Identify which cell holds the provided text, then report its [X, Y] central coordinate. 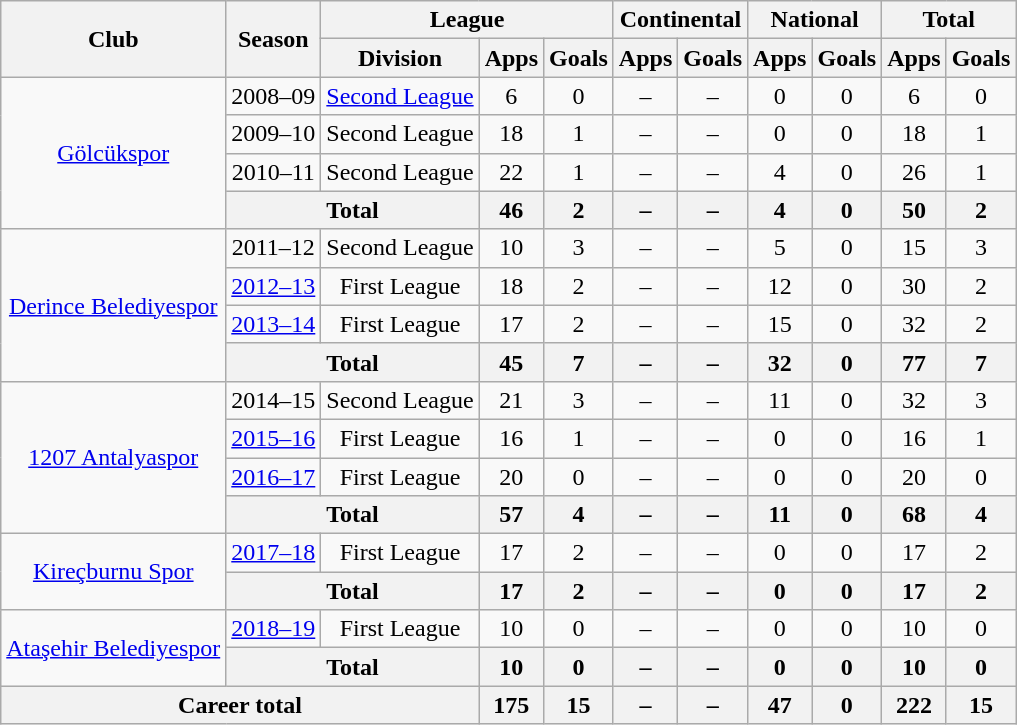
Continental [680, 20]
2015–16 [274, 438]
Ataşehir Belediyespor [114, 648]
2008–09 [274, 96]
2018–19 [274, 629]
2009–10 [274, 134]
5 [780, 248]
77 [914, 362]
175 [511, 705]
Gölcükspor [114, 153]
2010–11 [274, 172]
League [468, 20]
46 [511, 210]
2017–18 [274, 553]
Season [274, 39]
2014–15 [274, 400]
Division [400, 58]
50 [914, 210]
45 [511, 362]
21 [511, 400]
22 [511, 172]
Club [114, 39]
Career total [240, 705]
47 [780, 705]
30 [914, 286]
Derince Belediyespor [114, 305]
222 [914, 705]
2016–17 [274, 477]
26 [914, 172]
2011–12 [274, 248]
2013–14 [274, 324]
Kireçburnu Spor [114, 572]
1207 Antalyaspor [114, 457]
57 [511, 515]
12 [780, 286]
National [815, 20]
2012–13 [274, 286]
68 [914, 515]
